Provide the [X, Y] coordinate of the cell's center where the given text is located.  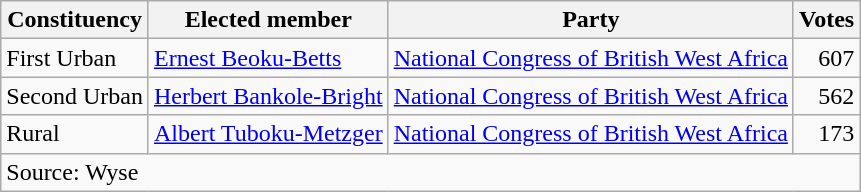
Party [590, 20]
Rural [75, 134]
Second Urban [75, 96]
Albert Tuboku-Metzger [268, 134]
173 [826, 134]
Constituency [75, 20]
Source: Wyse [430, 172]
562 [826, 96]
Herbert Bankole-Bright [268, 96]
Ernest Beoku-Betts [268, 58]
Votes [826, 20]
Elected member [268, 20]
607 [826, 58]
First Urban [75, 58]
